Identify which cell holds the provided text, then report its (X, Y) central coordinate. 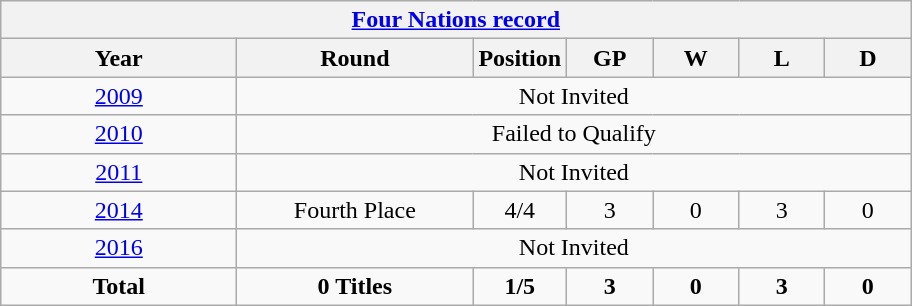
1/5 (520, 286)
2010 (119, 134)
4/4 (520, 210)
Failed to Qualify (574, 134)
Year (119, 58)
L (782, 58)
Total (119, 286)
0 Titles (355, 286)
Round (355, 58)
Fourth Place (355, 210)
Four Nations record (456, 20)
Position (520, 58)
2016 (119, 248)
GP (610, 58)
D (868, 58)
2014 (119, 210)
2009 (119, 96)
2011 (119, 172)
W (696, 58)
